Find where the given text appears and provide that cell's center as (X, Y) coordinate. 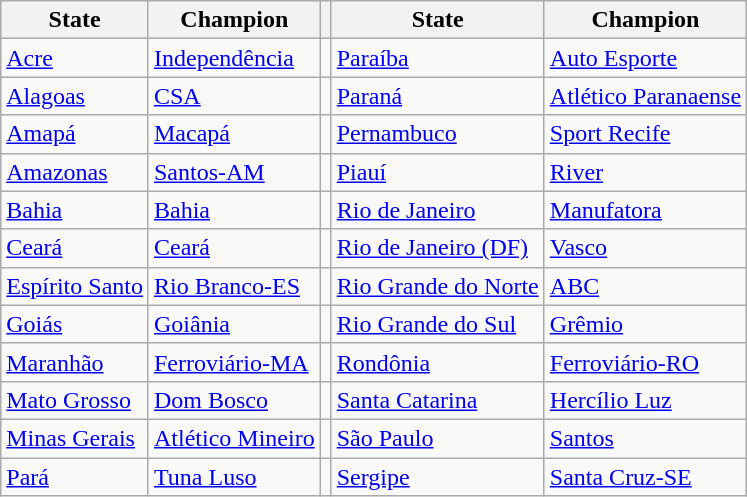
Santa Catarina (438, 400)
Piauí (438, 172)
Rondônia (438, 362)
Tuna Luso (234, 477)
Hercílio Luz (645, 400)
Acre (75, 58)
Santos (645, 438)
Auto Esporte (645, 58)
Sport Recife (645, 134)
Santos-AM (234, 172)
River (645, 172)
Vasco (645, 248)
Grêmio (645, 324)
Amazonas (75, 172)
Minas Gerais (75, 438)
Santa Cruz-SE (645, 477)
Maranhão (75, 362)
Independência (234, 58)
Goiás (75, 324)
Mato Grosso (75, 400)
Rio Grande do Norte (438, 286)
Amapá (75, 134)
Macapá (234, 134)
Rio Branco-ES (234, 286)
ABC (645, 286)
Manufatora (645, 210)
Paraíba (438, 58)
Sergipe (438, 477)
Atlético Paranaense (645, 96)
Pará (75, 477)
CSA (234, 96)
Rio de Janeiro (438, 210)
Rio Grande do Sul (438, 324)
Ferroviário-RO (645, 362)
Atlético Mineiro (234, 438)
Ferroviário-MA (234, 362)
Pernambuco (438, 134)
Alagoas (75, 96)
São Paulo (438, 438)
Paraná (438, 96)
Rio de Janeiro (DF) (438, 248)
Espírito Santo (75, 286)
Goiânia (234, 324)
Dom Bosco (234, 400)
